Return the [X, Y] coordinate for the center point of the cell that contains the specified text.  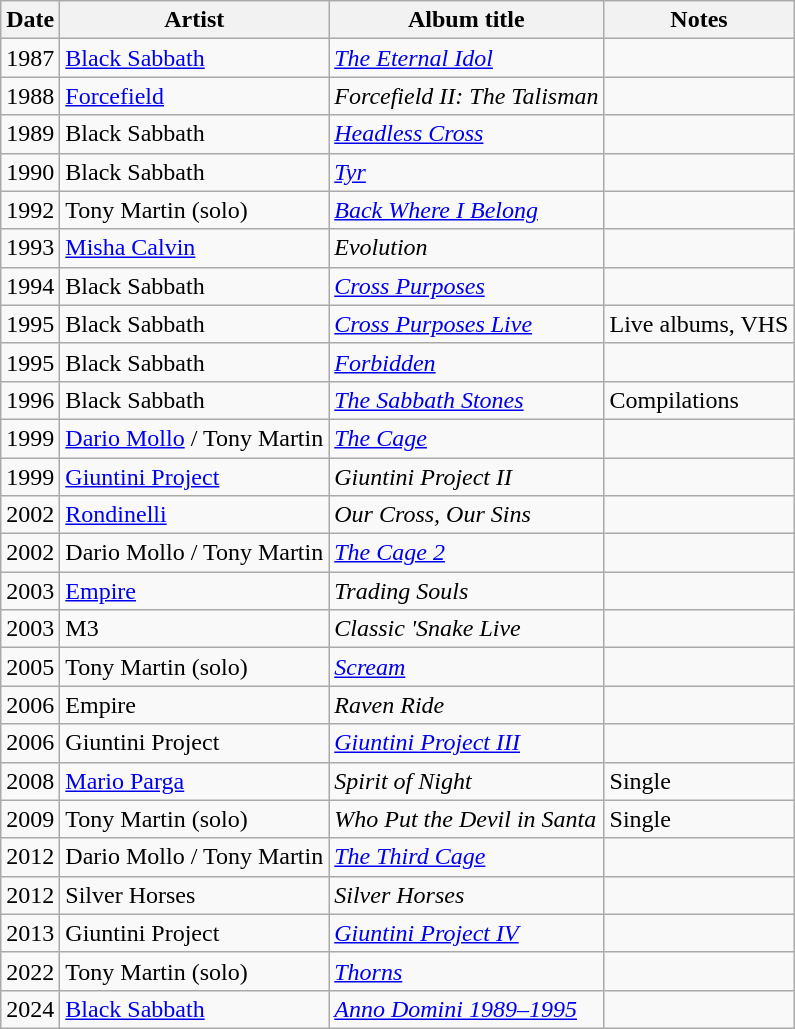
Forbidden [466, 362]
Misha Calvin [194, 248]
Cross Purposes Live [466, 324]
Forcefield [194, 96]
Raven Ride [466, 705]
The Eternal Idol [466, 58]
1994 [30, 286]
Who Put the Devil in Santa [466, 819]
Live albums, VHS [699, 324]
1990 [30, 172]
Date [30, 20]
Our Cross, Our Sins [466, 515]
2009 [30, 819]
Classic 'Snake Live [466, 629]
The Cage 2 [466, 553]
2005 [30, 667]
Giuntini Project III [466, 743]
Tyr [466, 172]
Scream [466, 667]
Giuntini Project IV [466, 933]
2008 [30, 781]
1987 [30, 58]
1993 [30, 248]
Back Where I Belong [466, 210]
Anno Domini 1989–1995 [466, 1009]
Notes [699, 20]
The Cage [466, 438]
Artist [194, 20]
The Third Cage [466, 857]
The Sabbath Stones [466, 400]
Giuntini Project II [466, 477]
Mario Parga [194, 781]
Cross Purposes [466, 286]
M3 [194, 629]
Compilations [699, 400]
Rondinelli [194, 515]
1992 [30, 210]
Evolution [466, 248]
2022 [30, 971]
Trading Souls [466, 591]
1996 [30, 400]
Album title [466, 20]
1988 [30, 96]
Spirit of Night [466, 781]
2013 [30, 933]
Headless Cross [466, 134]
Forcefield II: The Talisman [466, 96]
2024 [30, 1009]
Thorns [466, 971]
1989 [30, 134]
